For the text-containing cell, return its midpoint in (X, Y) coordinate format. 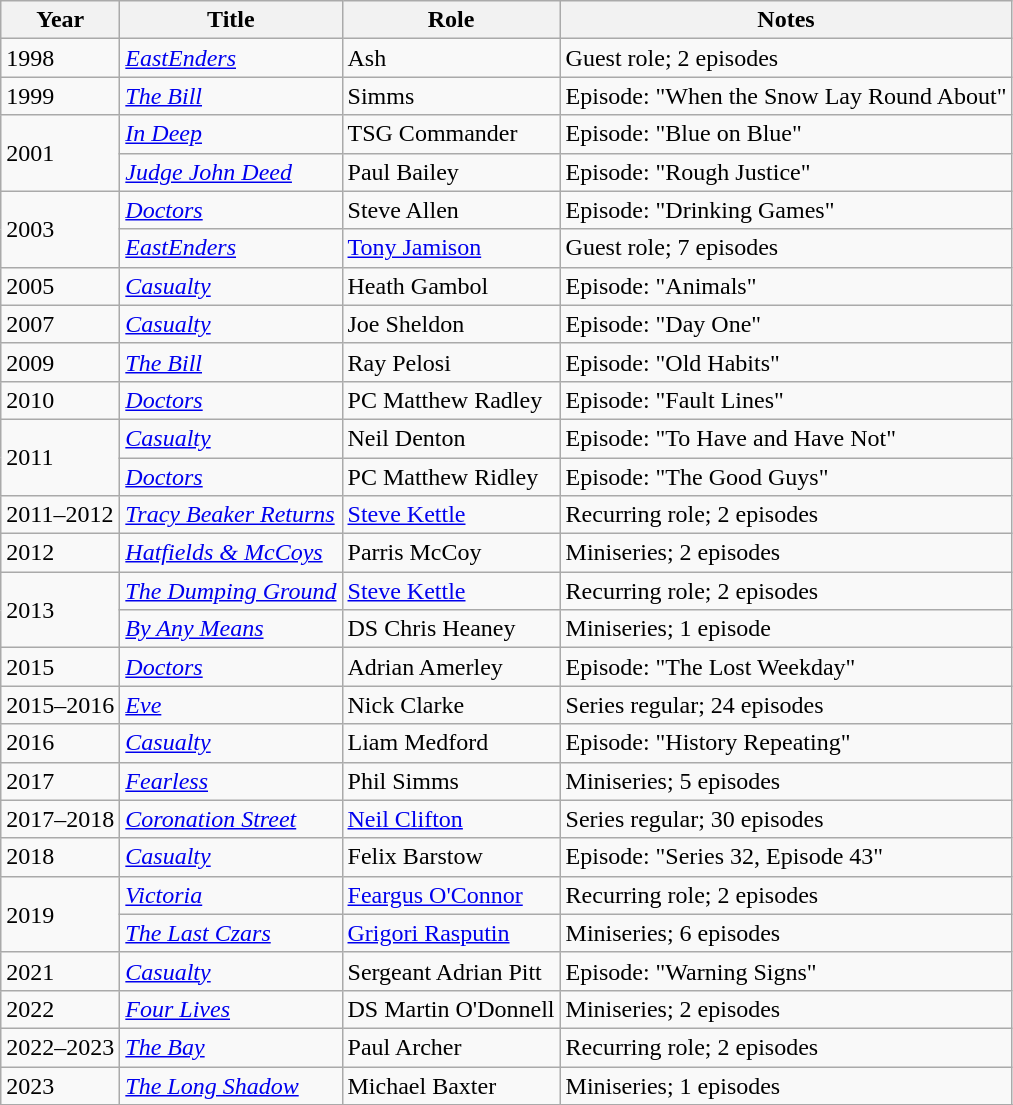
DS Martin O'Donnell (451, 1009)
2018 (60, 857)
Episode: "Blue on Blue" (786, 134)
2005 (60, 286)
2017–2018 (60, 819)
Joe Sheldon (451, 324)
Ray Pelosi (451, 362)
2022 (60, 1009)
Liam Medford (451, 743)
By Any Means (231, 629)
2019 (60, 914)
2003 (60, 229)
1998 (60, 58)
Judge John Deed (231, 172)
2016 (60, 743)
Phil Simms (451, 781)
Miniseries; 1 episode (786, 629)
Parris McCoy (451, 553)
2021 (60, 971)
Series regular; 30 episodes (786, 819)
2009 (60, 362)
Adrian Amerley (451, 667)
Episode: "Series 32, Episode 43" (786, 857)
Role (451, 20)
Tony Jamison (451, 248)
Episode: "To Have and Have Not" (786, 438)
Miniseries; 1 episodes (786, 1085)
Feargus O'Connor (451, 895)
2012 (60, 553)
Episode: "The Lost Weekday" (786, 667)
PC Matthew Ridley (451, 477)
2015 (60, 667)
The Dumping Ground (231, 591)
The Long Shadow (231, 1085)
Neil Denton (451, 438)
Episode: "Warning Signs" (786, 971)
Episode: "Animals" (786, 286)
2001 (60, 153)
2023 (60, 1085)
Series regular; 24 episodes (786, 705)
In Deep (231, 134)
Notes (786, 20)
Neil Clifton (451, 819)
2011–2012 (60, 515)
Paul Bailey (451, 172)
Episode: "When the Snow Lay Round About" (786, 96)
Episode: "Drinking Games" (786, 210)
Tracy Beaker Returns (231, 515)
1999 (60, 96)
Episode: "Old Habits" (786, 362)
Title (231, 20)
2007 (60, 324)
Episode: "The Good Guys" (786, 477)
Victoria (231, 895)
Coronation Street (231, 819)
Grigori Rasputin (451, 933)
Hatfields & McCoys (231, 553)
Heath Gambol (451, 286)
Simms (451, 96)
Felix Barstow (451, 857)
Nick Clarke (451, 705)
Steve Allen (451, 210)
2022–2023 (60, 1047)
The Last Czars (231, 933)
2011 (60, 457)
Ash (451, 58)
Paul Archer (451, 1047)
2017 (60, 781)
Fearless (231, 781)
DS Chris Heaney (451, 629)
Episode: "Fault Lines" (786, 400)
Eve (231, 705)
Guest role; 7 episodes (786, 248)
2015–2016 (60, 705)
Four Lives (231, 1009)
Guest role; 2 episodes (786, 58)
Year (60, 20)
PC Matthew Radley (451, 400)
TSG Commander (451, 134)
Episode: "Rough Justice" (786, 172)
The Bay (231, 1047)
Miniseries; 5 episodes (786, 781)
Miniseries; 6 episodes (786, 933)
Michael Baxter (451, 1085)
2010 (60, 400)
2013 (60, 610)
Sergeant Adrian Pitt (451, 971)
Episode: "History Repeating" (786, 743)
Episode: "Day One" (786, 324)
